Extract the (x, y) coordinate from the center of the cell holding the provided text.  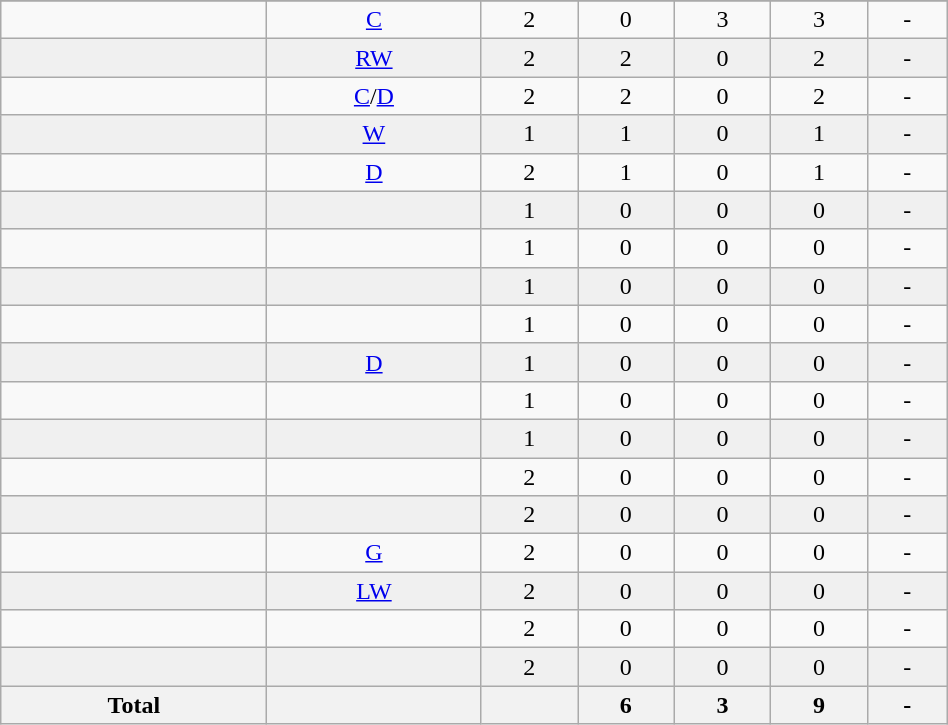
C/D (374, 96)
LW (374, 591)
9 (820, 705)
Total (134, 705)
RW (374, 58)
G (374, 553)
W (374, 134)
6 (626, 705)
C (374, 20)
